Determine the [X, Y] coordinate at the center of the cell enclosing the given text.  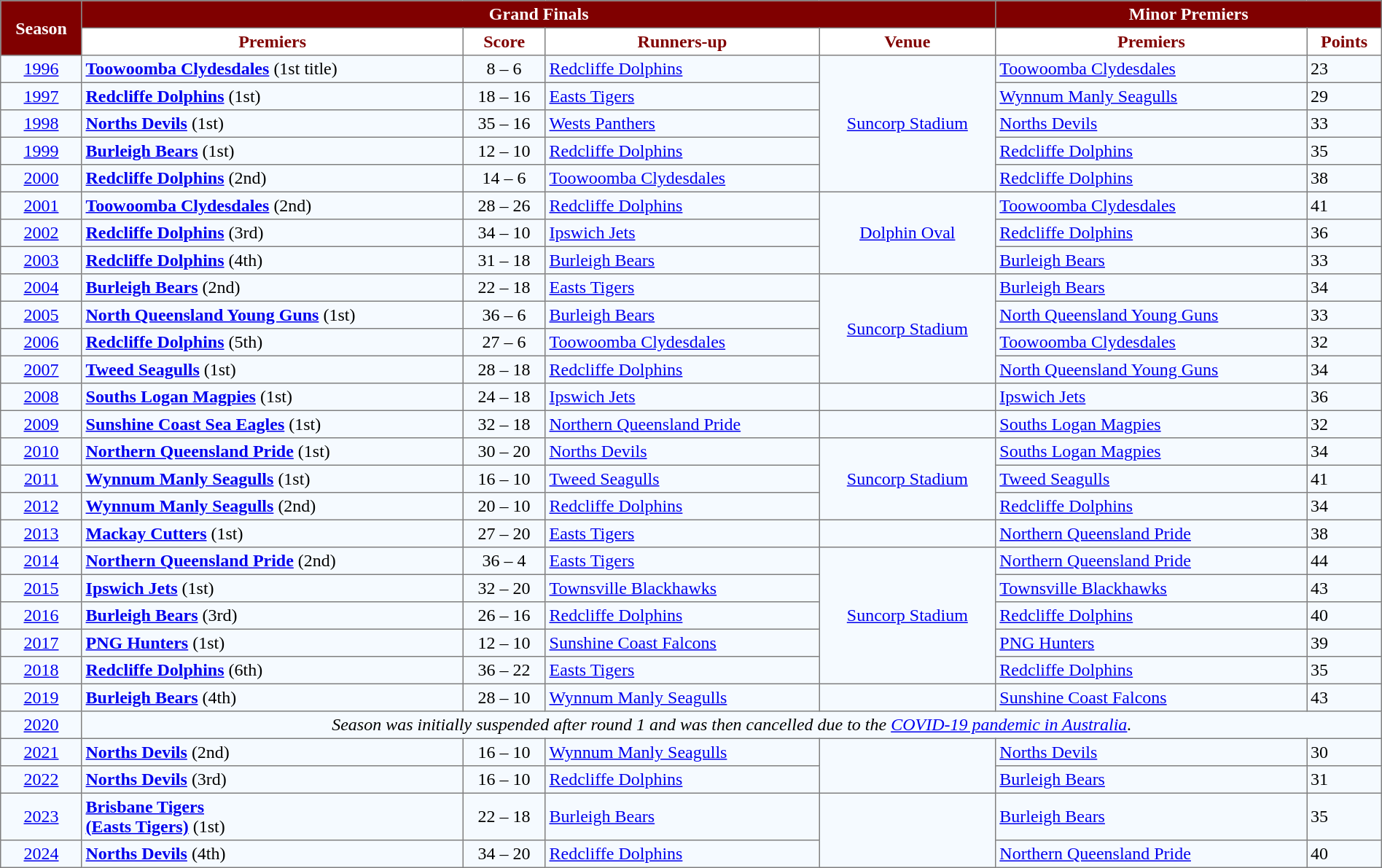
Redcliffe Dolphins (4th) [273, 260]
2001 [42, 206]
2006 [42, 343]
31 – 18 [504, 260]
30 [1344, 752]
Brisbane Tigers(Easts Tigers) (1st) [273, 816]
18 – 16 [504, 96]
Venue [908, 42]
Season was initially suspended after round 1 and was then cancelled due to the COVID-19 pandemic in Australia. [732, 725]
28 – 10 [504, 697]
8 – 6 [504, 69]
1998 [42, 124]
35 – 16 [504, 124]
Tweed Seagulls (1st) [273, 370]
Souths Logan Magpies (1st) [273, 397]
Score [504, 42]
2013 [42, 533]
36 – 6 [504, 315]
24 – 18 [504, 397]
Points [1344, 42]
2019 [42, 697]
2000 [42, 179]
27 – 6 [504, 343]
Norths Devils (3rd) [273, 780]
2008 [42, 397]
39 [1344, 643]
14 – 6 [504, 179]
Norths Devils (2nd) [273, 752]
2021 [42, 752]
28 – 18 [504, 370]
23 [1344, 69]
1999 [42, 151]
1997 [42, 96]
Grand Finals [539, 15]
Northern Queensland Pride (1st) [273, 452]
PNG Hunters (1st) [273, 643]
Redcliffe Dolphins (6th) [273, 670]
20 – 10 [504, 507]
44 [1344, 561]
32 – 18 [504, 424]
PNG Hunters [1152, 643]
Redcliffe Dolphins (5th) [273, 343]
2020 [42, 725]
Ipswich Jets (1st) [273, 588]
Season [42, 28]
North Queensland Young Guns (1st) [273, 315]
27 – 20 [504, 533]
Redcliffe Dolphins (3rd) [273, 233]
Wests Panthers [682, 124]
2003 [42, 260]
Burleigh Bears (4th) [273, 697]
Sunshine Coast Sea Eagles (1st) [273, 424]
2022 [42, 780]
2004 [42, 288]
Minor Premiers [1188, 15]
Dolphin Oval [908, 232]
2016 [42, 616]
2007 [42, 370]
Toowoomba Clydesdales (1st title) [273, 69]
Mackay Cutters (1st) [273, 533]
32 – 20 [504, 588]
Wynnum Manly Seagulls (1st) [273, 479]
Burleigh Bears (3rd) [273, 616]
2012 [42, 507]
2024 [42, 854]
36 – 22 [504, 670]
Norths Devils (4th) [273, 854]
28 – 26 [504, 206]
31 [1344, 780]
2014 [42, 561]
2005 [42, 315]
2018 [42, 670]
1996 [42, 69]
2017 [42, 643]
34 – 10 [504, 233]
36 – 4 [504, 561]
2015 [42, 588]
Burleigh Bears (1st) [273, 151]
2023 [42, 816]
30 – 20 [504, 452]
Redcliffe Dolphins (2nd) [273, 179]
2009 [42, 424]
Toowoomba Clydesdales (2nd) [273, 206]
34 – 20 [504, 854]
2002 [42, 233]
2011 [42, 479]
26 – 16 [504, 616]
2010 [42, 452]
29 [1344, 96]
Wynnum Manly Seagulls (2nd) [273, 507]
Northern Queensland Pride (2nd) [273, 561]
Runners-up [682, 42]
Norths Devils (1st) [273, 124]
Redcliffe Dolphins (1st) [273, 96]
Burleigh Bears (2nd) [273, 288]
